Return the [x, y] coordinate for the center point of the cell that contains the specified text.  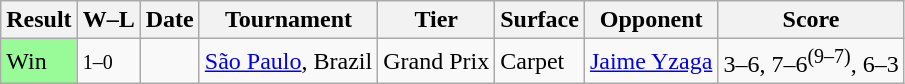
Tier [436, 20]
Jaime Yzaga [650, 62]
3–6, 7–6(9–7), 6–3 [811, 62]
Carpet [540, 62]
Tournament [288, 20]
Date [170, 20]
Grand Prix [436, 62]
Result [39, 20]
Surface [540, 20]
W–L [108, 20]
1–0 [108, 62]
Win [39, 62]
São Paulo, Brazil [288, 62]
Score [811, 20]
Opponent [650, 20]
